Locate the cell with the specified text and output its [X, Y] center coordinate. 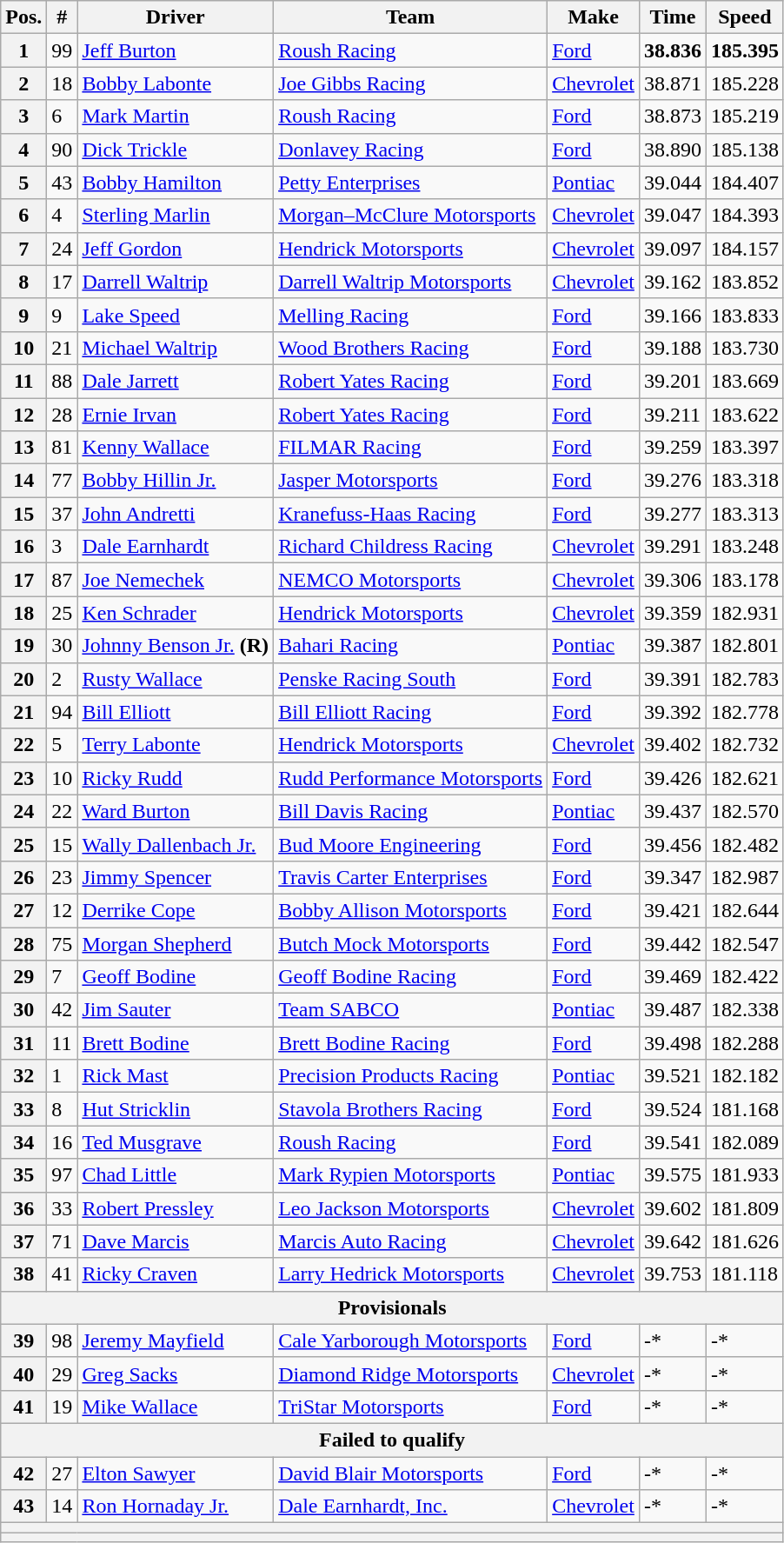
Kenny Wallace [176, 448]
39.456 [673, 844]
Melling Racing [410, 315]
99 [63, 50]
Derrike Cope [176, 910]
39.387 [673, 646]
35 [24, 1175]
39.575 [673, 1175]
Stavola Brothers Racing [410, 1109]
182.621 [744, 778]
Bill Davis Racing [410, 811]
39.498 [673, 1043]
20 [24, 679]
Chad Little [176, 1175]
Larry Hedrick Motorsports [410, 1274]
Ricky Rudd [176, 778]
Joe Nemechek [176, 580]
39 [24, 1340]
Time [673, 17]
Diamond Ridge Motorsports [410, 1373]
182.801 [744, 646]
Bill Elliott Racing [410, 712]
39.306 [673, 580]
Jimmy Spencer [176, 877]
Brett Bodine Racing [410, 1043]
Ken Schrader [176, 613]
Team SABCO [410, 1010]
Mike Wallace [176, 1407]
39.469 [673, 977]
39.642 [673, 1241]
Bud Moore Engineering [410, 844]
Provisionals [393, 1307]
39.487 [673, 1010]
183.178 [744, 580]
94 [63, 712]
181.118 [744, 1274]
39.162 [673, 282]
TriStar Motorsports [410, 1407]
Ted Musgrave [176, 1142]
Bobby Labonte [176, 83]
Terry Labonte [176, 745]
Ricky Craven [176, 1274]
87 [63, 580]
183.248 [744, 547]
182.931 [744, 613]
183.730 [744, 348]
John Andretti [176, 514]
185.219 [744, 116]
Morgan Shepherd [176, 943]
39.753 [673, 1274]
185.138 [744, 150]
Wally Dallenbach Jr. [176, 844]
182.089 [744, 1142]
Marcis Auto Racing [410, 1241]
88 [63, 381]
39.437 [673, 811]
Team [410, 17]
Robert Pressley [176, 1208]
Greg Sacks [176, 1373]
Pos. [24, 17]
182.732 [744, 745]
Bobby Hillin Jr. [176, 481]
Ward Burton [176, 811]
182.338 [744, 1010]
32 [24, 1076]
Speed [744, 17]
39.421 [673, 910]
39.602 [673, 1208]
Johnny Benson Jr. (R) [176, 646]
Leo Jackson Motorsports [410, 1208]
39.201 [673, 381]
181.933 [744, 1175]
Travis Carter Enterprises [410, 877]
Sterling Marlin [176, 216]
Donlavey Racing [410, 150]
Wood Brothers Racing [410, 348]
183.669 [744, 381]
Dale Earnhardt, Inc. [410, 1506]
182.783 [744, 679]
Dick Trickle [176, 150]
Jasper Motorsports [410, 481]
34 [24, 1142]
181.809 [744, 1208]
Richard Childress Racing [410, 547]
Jeff Burton [176, 50]
Hut Stricklin [176, 1109]
183.622 [744, 415]
Geoff Bodine Racing [410, 977]
183.833 [744, 315]
90 [63, 150]
184.407 [744, 183]
39.211 [673, 415]
Bobby Allison Motorsports [410, 910]
Failed to qualify [393, 1440]
Make [594, 17]
Mark Martin [176, 116]
Kranefuss-Haas Racing [410, 514]
39.276 [673, 481]
Driver [176, 17]
182.182 [744, 1076]
183.852 [744, 282]
39.097 [673, 249]
39.277 [673, 514]
Elton Sawyer [176, 1473]
182.288 [744, 1043]
81 [63, 448]
182.644 [744, 910]
182.422 [744, 977]
183.318 [744, 481]
Geoff Bodine [176, 977]
39.524 [673, 1109]
39.259 [673, 448]
Ron Hornaday Jr. [176, 1506]
Dave Marcis [176, 1241]
Darrell Waltrip [176, 282]
39.442 [673, 943]
184.157 [744, 249]
FILMAR Racing [410, 448]
Michael Waltrip [176, 348]
71 [63, 1241]
181.168 [744, 1109]
NEMCO Motorsports [410, 580]
Lake Speed [176, 315]
Butch Mock Motorsports [410, 943]
75 [63, 943]
185.395 [744, 50]
182.987 [744, 877]
181.626 [744, 1241]
# [63, 17]
Bahari Racing [410, 646]
Rudd Performance Motorsports [410, 778]
Penske Racing South [410, 679]
39.392 [673, 712]
Petty Enterprises [410, 183]
182.570 [744, 811]
183.313 [744, 514]
Mark Rypien Motorsports [410, 1175]
26 [24, 877]
38.836 [673, 50]
13 [24, 448]
Joe Gibbs Racing [410, 83]
182.547 [744, 943]
39.402 [673, 745]
38.873 [673, 116]
Dale Earnhardt [176, 547]
182.482 [744, 844]
39.044 [673, 183]
Precision Products Racing [410, 1076]
182.778 [744, 712]
Morgan–McClure Motorsports [410, 216]
39.188 [673, 348]
Jeremy Mayfield [176, 1340]
Rick Mast [176, 1076]
38.871 [673, 83]
Darrell Waltrip Motorsports [410, 282]
Ernie Irvan [176, 415]
39.541 [673, 1142]
77 [63, 481]
38.890 [673, 150]
39.291 [673, 547]
39.347 [673, 877]
36 [24, 1208]
98 [63, 1340]
39.047 [673, 216]
Rusty Wallace [176, 679]
Jim Sauter [176, 1010]
183.397 [744, 448]
Brett Bodine [176, 1043]
Jeff Gordon [176, 249]
185.228 [744, 83]
39.391 [673, 679]
David Blair Motorsports [410, 1473]
Cale Yarborough Motorsports [410, 1340]
38 [24, 1274]
39.166 [673, 315]
39.426 [673, 778]
40 [24, 1373]
184.393 [744, 216]
Bobby Hamilton [176, 183]
39.359 [673, 613]
97 [63, 1175]
31 [24, 1043]
Bill Elliott [176, 712]
Dale Jarrett [176, 381]
39.521 [673, 1076]
